Detect which cell encompasses the target text, then output its [X, Y] center coordinate. 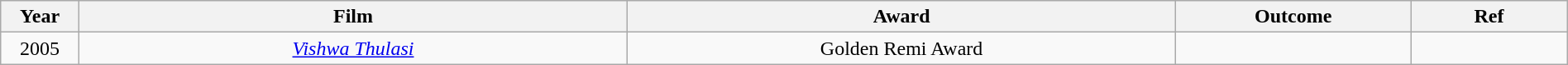
Vishwa Thulasi [352, 48]
Outcome [1293, 17]
2005 [40, 48]
Ref [1489, 17]
Year [40, 17]
Award [901, 17]
Film [352, 17]
Golden Remi Award [901, 48]
